Identify which cell holds the provided text, then report its [X, Y] central coordinate. 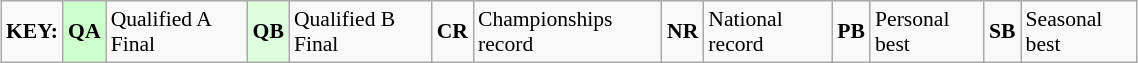
NR [682, 32]
National record [768, 32]
Championships record [568, 32]
Qualified B Final [360, 32]
CR [452, 32]
QA [84, 32]
Personal best [927, 32]
Qualified A Final [177, 32]
KEY: [32, 32]
PB [851, 32]
SB [1002, 32]
QB [268, 32]
Seasonal best [1079, 32]
